Find where the given text appears and provide that cell's center as [x, y] coordinate. 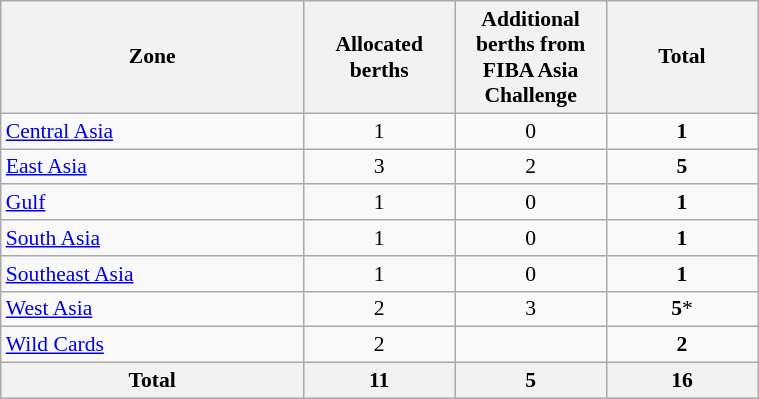
Central Asia [152, 131]
Gulf [152, 203]
Allocated berths [380, 57]
East Asia [152, 167]
Southeast Asia [152, 274]
Additional berths from FIBA Asia Challenge [530, 57]
5* [682, 309]
Wild Cards [152, 345]
Zone [152, 57]
West Asia [152, 309]
16 [682, 381]
11 [380, 381]
South Asia [152, 238]
